Extract the (X, Y) coordinate from the center of the cell holding the provided text.  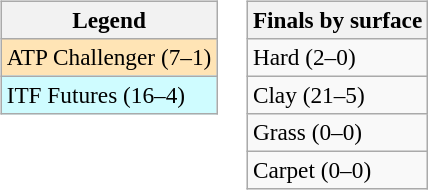
Hard (2–0) (337, 57)
Finals by surface (337, 20)
ITF Futures (16–4) (108, 95)
Grass (0–0) (337, 133)
Clay (21–5) (337, 95)
ATP Challenger (7–1) (108, 57)
Legend (108, 20)
Carpet (0–0) (337, 171)
